Determine the (x, y) coordinate at the center of the cell enclosing the given text.  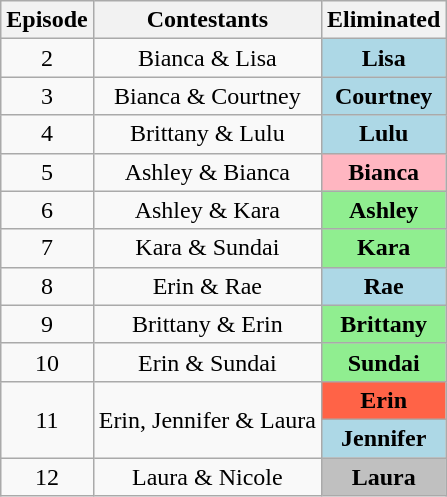
Brittany & Erin (207, 324)
Lulu (383, 134)
Erin (383, 400)
9 (47, 324)
Rae (383, 286)
Ashley & Kara (207, 210)
6 (47, 210)
Courtney (383, 96)
Ashley & Bianca (207, 172)
Laura & Nicole (207, 477)
Ashley (383, 210)
Erin & Rae (207, 286)
3 (47, 96)
Sundai (383, 362)
Contestants (207, 20)
Eliminated (383, 20)
Brittany (383, 324)
11 (47, 419)
Brittany & Lulu (207, 134)
10 (47, 362)
Bianca (383, 172)
Laura (383, 477)
Erin, Jennifer & Laura (207, 419)
Kara (383, 248)
5 (47, 172)
Kara & Sundai (207, 248)
Jennifer (383, 438)
12 (47, 477)
Lisa (383, 58)
Bianca & Lisa (207, 58)
2 (47, 58)
Erin & Sundai (207, 362)
7 (47, 248)
8 (47, 286)
4 (47, 134)
Bianca & Courtney (207, 96)
Episode (47, 20)
